For the text-containing cell, return its midpoint in [X, Y] coordinate format. 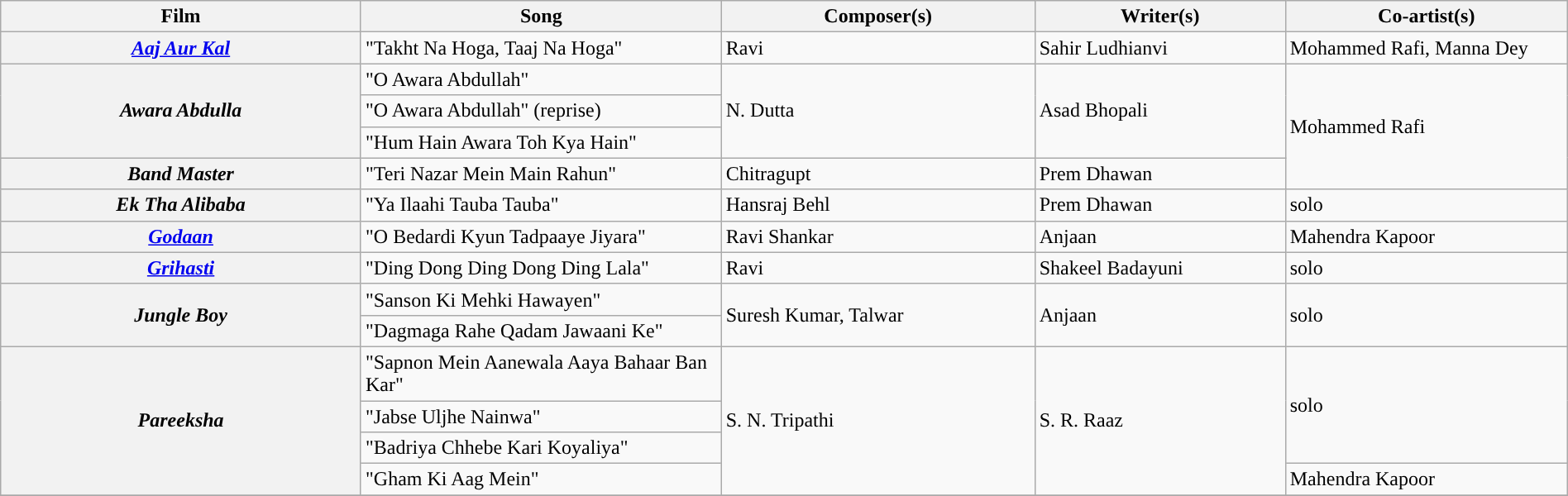
"Hum Hain Awara Toh Kya Hain" [541, 142]
Sahir Ludhianvi [1159, 48]
"O Bedardi Kyun Tadpaaye Jiyara" [541, 236]
Hansraj Behl [878, 205]
Film [181, 17]
Suresh Kumar, Talwar [878, 315]
S. R. Raaz [1159, 420]
Co-artist(s) [1426, 17]
Aaj Aur Kal [181, 48]
"Ya Ilaahi Tauba Tauba" [541, 205]
Jungle Boy [181, 315]
Chitragupt [878, 174]
"Gham Ki Aag Mein" [541, 479]
"O Awara Abdullah" [541, 79]
Asad Bhopali [1159, 111]
Pareeksha [181, 420]
Shakeel Badayuni [1159, 268]
"Dagmaga Rahe Qadam Jawaani Ke" [541, 331]
Band Master [181, 174]
Grihasti [181, 268]
Composer(s) [878, 17]
"Teri Nazar Mein Main Rahun" [541, 174]
Writer(s) [1159, 17]
Awara Abdulla [181, 111]
Song [541, 17]
"Badriya Chhebe Kari Koyaliya" [541, 448]
Mohammed Rafi, Manna Dey [1426, 48]
Godaan [181, 236]
"Sanson Ki Mehki Hawayen" [541, 299]
S. N. Tripathi [878, 420]
"Takht Na Hoga, Taaj Na Hoga" [541, 48]
Ravi Shankar [878, 236]
Ek Tha Alibaba [181, 205]
"O Awara Abdullah" (reprise) [541, 111]
"Sapnon Mein Aanewala Aaya Bahaar Ban Kar" [541, 374]
Mohammed Rafi [1426, 126]
"Ding Dong Ding Dong Ding Lala" [541, 268]
"Jabse Uljhe Nainwa" [541, 416]
N. Dutta [878, 111]
